Locate the cell with the specified text and output its (x, y) center coordinate. 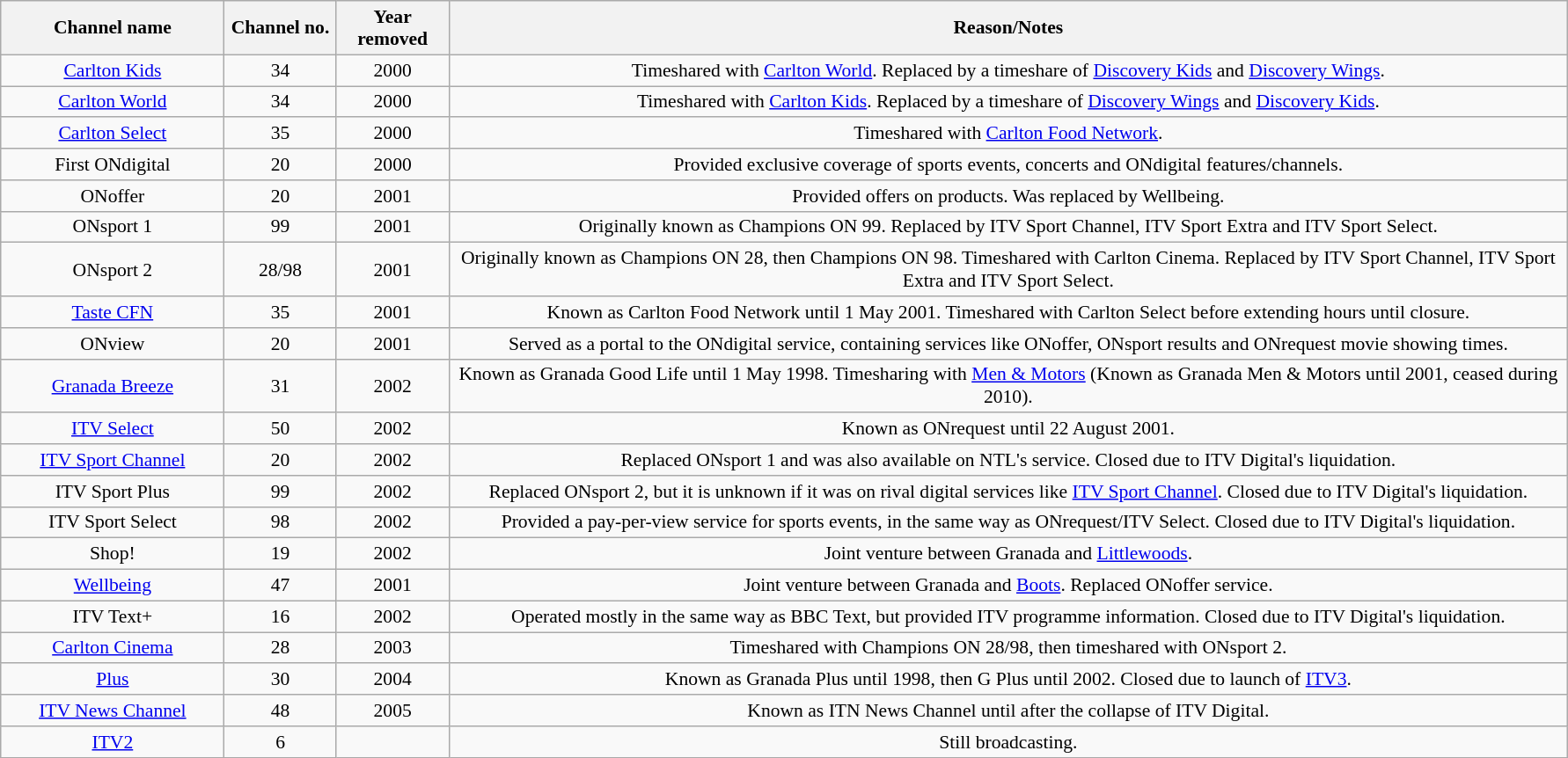
Timeshared with Carlton World. Replaced by a timeshare of Discovery Kids and Discovery Wings. (1008, 70)
First ONdigital (113, 164)
ONsport 1 (113, 227)
Served as a portal to the ONdigital service, containing services like ONoffer, ONsport results and ONrequest movie showing times. (1008, 344)
ONsport 2 (113, 269)
Still broadcasting. (1008, 742)
Channel no. (280, 28)
16 (280, 616)
28 (280, 648)
31 (280, 385)
Provided offers on products. Was replaced by Wellbeing. (1008, 196)
30 (280, 680)
ITV News Channel (113, 711)
98 (280, 522)
Originally known as Champions ON 99. Replaced by ITV Sport Channel, ITV Sport Extra and ITV Sport Select. (1008, 227)
Joint venture between Granada and Littlewoods. (1008, 554)
Provided a pay-per-view service for sports events, in the same way as ONrequest/ITV Select. Closed due to ITV Digital's liquidation. (1008, 522)
Provided exclusive coverage of sports events, concerts and ONdigital features/channels. (1008, 164)
28/98 (280, 269)
Timeshared with Carlton Food Network. (1008, 134)
Timeshared with Carlton Kids. Replaced by a timeshare of Discovery Wings and Discovery Kids. (1008, 102)
Operated mostly in the same way as BBC Text, but provided ITV programme information. Closed due to ITV Digital's liquidation. (1008, 616)
48 (280, 711)
ITV Sport Plus (113, 492)
Joint venture between Granada and Boots. Replaced ONoffer service. (1008, 586)
Timeshared with Champions ON 28/98, then timeshared with ONsport 2. (1008, 648)
Carlton Select (113, 134)
Known as ITN News Channel until after the collapse of ITV Digital. (1008, 711)
Granada Breeze (113, 385)
2005 (392, 711)
ITV2 (113, 742)
2004 (392, 680)
Carlton Cinema (113, 648)
Known as ONrequest until 22 August 2001. (1008, 429)
50 (280, 429)
ITV Sport Select (113, 522)
19 (280, 554)
ONview (113, 344)
Known as Carlton Food Network until 1 May 2001. Timeshared with Carlton Select before extending hours until closure. (1008, 312)
Replaced ONsport 1 and was also available on NTL's service. Closed due to ITV Digital's liquidation. (1008, 460)
Wellbeing (113, 586)
Reason/Notes (1008, 28)
Replaced ONsport 2, but it is unknown if it was on rival digital services like ITV Sport Channel. Closed due to ITV Digital's liquidation. (1008, 492)
6 (280, 742)
47 (280, 586)
ITV Text+ (113, 616)
Carlton World (113, 102)
Taste CFN (113, 312)
Known as Granada Plus until 1998, then G Plus until 2002. Closed due to launch of ITV3. (1008, 680)
ONoffer (113, 196)
Carlton Kids (113, 70)
Shop! (113, 554)
Known as Granada Good Life until 1 May 1998. Timesharing with Men & Motors (Known as Granada Men & Motors until 2001, ceased during 2010). (1008, 385)
2003 (392, 648)
ITV Select (113, 429)
Plus (113, 680)
ITV Sport Channel (113, 460)
Year removed (392, 28)
Channel name (113, 28)
